Capture the cell that displays the provided text and extract its (X, Y) central coordinate. 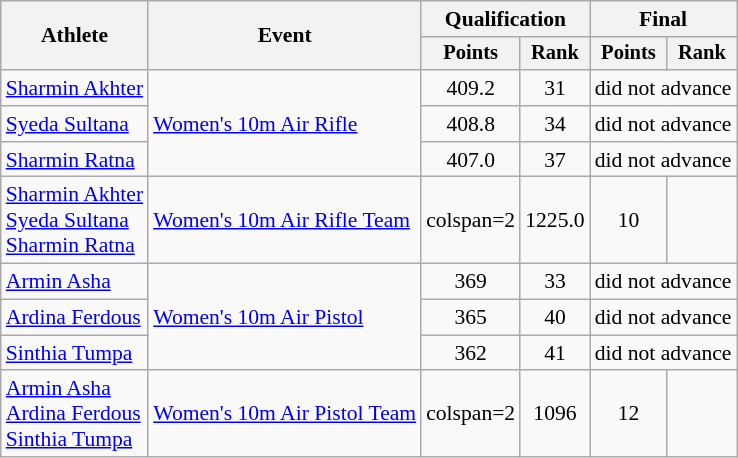
Sharmin Akhter (74, 88)
Women's 10m Air Pistol Team (284, 414)
407.0 (470, 160)
369 (470, 282)
Armin Asha Ardina Ferdous Sinthia Tumpa (74, 414)
41 (554, 353)
33 (554, 282)
31 (554, 88)
Sharmin Akhter Syeda Sultana Sharmin Ratna (74, 220)
Women's 10m Air Rifle Team (284, 220)
Event (284, 36)
365 (470, 318)
409.2 (470, 88)
Armin Asha (74, 282)
Sinthia Tumpa (74, 353)
10 (628, 220)
408.8 (470, 124)
Women's 10m Air Rifle (284, 124)
Athlete (74, 36)
1225.0 (554, 220)
37 (554, 160)
40 (554, 318)
Syeda Sultana (74, 124)
Qualification (506, 19)
Women's 10m Air Pistol (284, 318)
1096 (554, 414)
Ardina Ferdous (74, 318)
362 (470, 353)
34 (554, 124)
Sharmin Ratna (74, 160)
Final (664, 19)
12 (628, 414)
